Detect which cell encompasses the target text, then output its [X, Y] center coordinate. 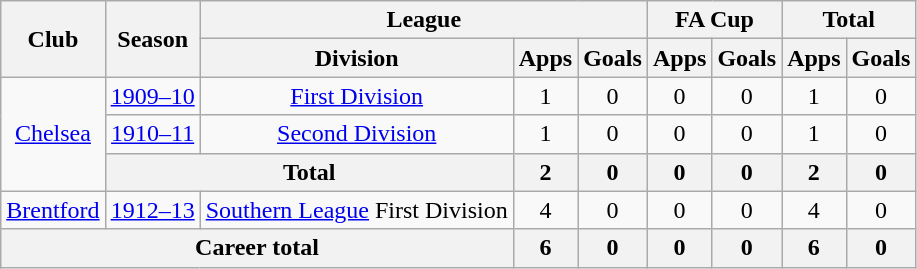
Chelsea [53, 134]
Division [356, 58]
1909–10 [152, 96]
League [424, 20]
FA Cup [714, 20]
Brentford [53, 210]
Career total [257, 248]
First Division [356, 96]
Season [152, 39]
Southern League First Division [356, 210]
1910–11 [152, 134]
Second Division [356, 134]
1912–13 [152, 210]
Club [53, 39]
